Return [x, y] of the center of cell containing provided text 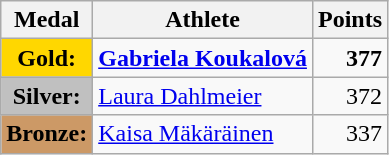
Bronze: [47, 134]
Points [350, 20]
Laura Dahlmeier [203, 96]
372 [350, 96]
Silver: [47, 96]
Gabriela Koukalová [203, 58]
Kaisa Mäkäräinen [203, 134]
337 [350, 134]
Medal [47, 20]
Athlete [203, 20]
Gold: [47, 58]
377 [350, 58]
